For the text-containing cell, return its midpoint in (x, y) coordinate format. 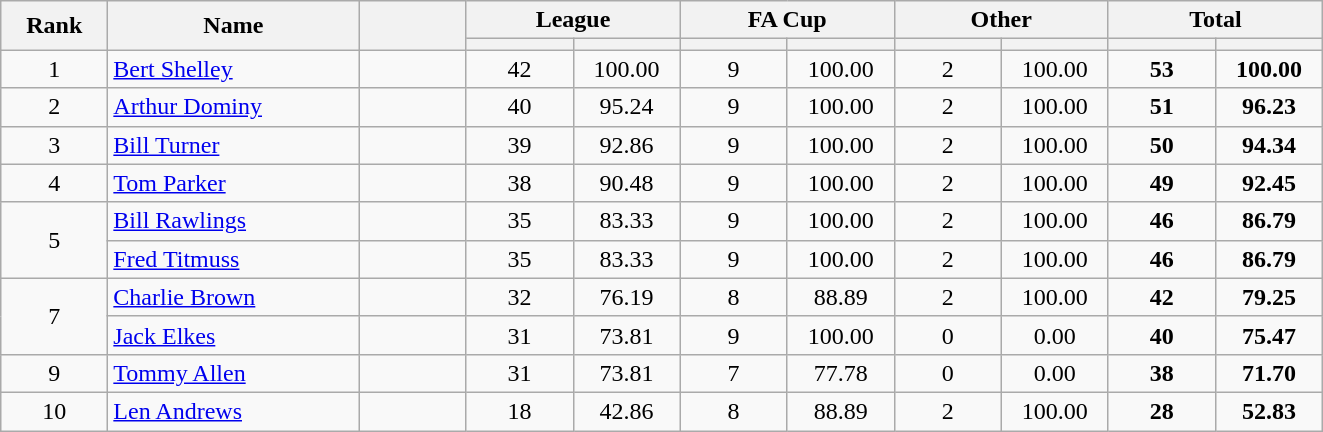
Rank (54, 26)
71.70 (1268, 373)
77.78 (840, 373)
32 (520, 297)
Fred Titmuss (234, 259)
FA Cup (787, 20)
51 (1162, 107)
10 (54, 411)
75.47 (1268, 335)
Bill Turner (234, 145)
Name (234, 26)
76.19 (626, 297)
4 (54, 183)
League (573, 20)
Len Andrews (234, 411)
39 (520, 145)
Jack Elkes (234, 335)
52.83 (1268, 411)
28 (1162, 411)
Other (1001, 20)
50 (1162, 145)
42.86 (626, 411)
95.24 (626, 107)
96.23 (1268, 107)
18 (520, 411)
94.34 (1268, 145)
3 (54, 145)
Bert Shelley (234, 69)
79.25 (1268, 297)
5 (54, 240)
Tommy Allen (234, 373)
Charlie Brown (234, 297)
1 (54, 69)
53 (1162, 69)
Arthur Dominy (234, 107)
90.48 (626, 183)
Total (1215, 20)
92.45 (1268, 183)
Bill Rawlings (234, 221)
Tom Parker (234, 183)
92.86 (626, 145)
49 (1162, 183)
